Search for the cell housing the specified text and yield its [X, Y] center coordinate. 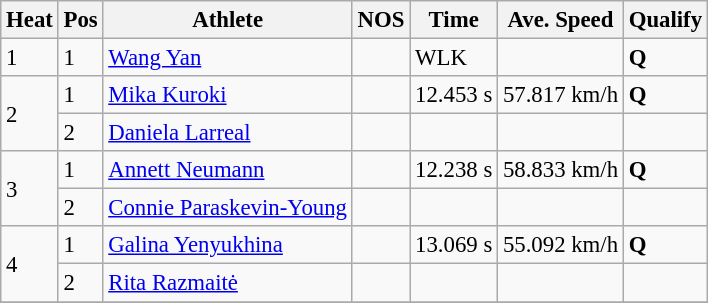
4 [30, 264]
Pos [80, 20]
Galina Yenyukhina [228, 245]
Daniela Larreal [228, 133]
Connie Paraskevin-Young [228, 208]
12.238 s [454, 170]
55.092 km/h [561, 245]
Time [454, 20]
Mika Kuroki [228, 95]
3 [30, 188]
WLK [454, 58]
12.453 s [454, 95]
Athlete [228, 20]
Heat [30, 20]
Rita Razmaitė [228, 283]
Annett Neumann [228, 170]
Qualify [665, 20]
13.069 s [454, 245]
NOS [380, 20]
Ave. Speed [561, 20]
57.817 km/h [561, 95]
Wang Yan [228, 58]
58.833 km/h [561, 170]
